Return (X, Y) of the center of cell containing provided text 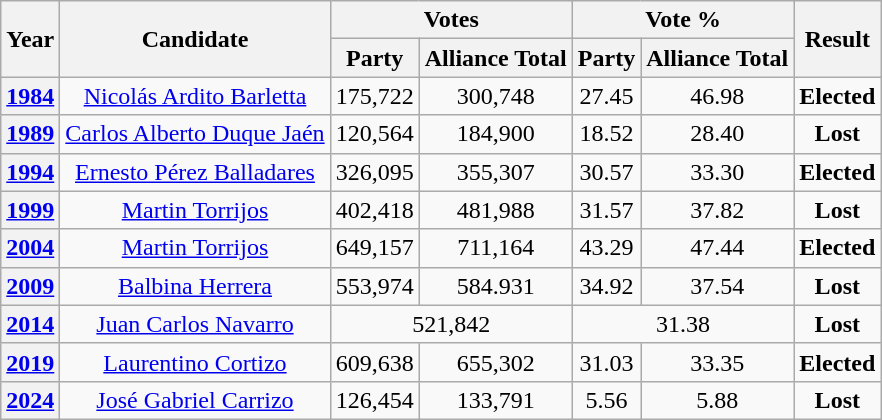
Laurentino Cortizo (195, 362)
27.45 (606, 96)
Year (30, 39)
711,164 (496, 248)
José Gabriel Carrizo (195, 400)
Votes (451, 20)
1994 (30, 172)
120,564 (374, 134)
Nicolás Ardito Barletta (195, 96)
402,418 (374, 210)
521,842 (451, 324)
33.35 (718, 362)
584.931 (496, 286)
609,638 (374, 362)
Ernesto Pérez Balladares (195, 172)
1984 (30, 96)
1999 (30, 210)
31.38 (682, 324)
355,307 (496, 172)
2009 (30, 286)
649,157 (374, 248)
33.30 (718, 172)
326,095 (374, 172)
31.57 (606, 210)
5.56 (606, 400)
47.44 (718, 248)
2014 (30, 324)
553,974 (374, 286)
37.54 (718, 286)
Carlos Alberto Duque Jaén (195, 134)
37.82 (718, 210)
46.98 (718, 96)
5.88 (718, 400)
Vote % (682, 20)
655,302 (496, 362)
133,791 (496, 400)
126,454 (374, 400)
Result (838, 39)
481,988 (496, 210)
18.52 (606, 134)
2004 (30, 248)
43.29 (606, 248)
175,722 (374, 96)
28.40 (718, 134)
2024 (30, 400)
300,748 (496, 96)
2019 (30, 362)
Juan Carlos Navarro (195, 324)
30.57 (606, 172)
Balbina Herrera (195, 286)
34.92 (606, 286)
184,900 (496, 134)
1989 (30, 134)
Candidate (195, 39)
31.03 (606, 362)
